Return the (x, y) coordinate for the center point of the cell that contains the specified text.  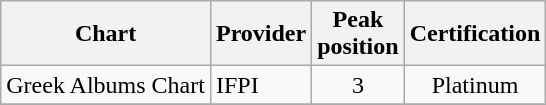
Platinum (475, 85)
IFPI (260, 85)
Chart (106, 34)
Certification (475, 34)
Peakposition (358, 34)
Provider (260, 34)
3 (358, 85)
Greek Albums Chart (106, 85)
